Return the [x, y] coordinate for the center point of the cell that contains the specified text.  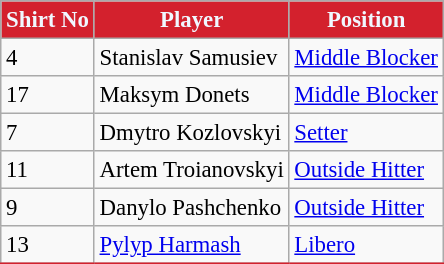
9 [48, 208]
Dmytro Kozlovskyi [192, 133]
Libero [366, 245]
Setter [366, 133]
Maksym Donets [192, 95]
Player [192, 20]
4 [48, 58]
Shirt No [48, 20]
17 [48, 95]
Danylo Pashchenko [192, 208]
Stanislav Samusiev [192, 58]
Artem Troianovskyi [192, 170]
13 [48, 245]
Position [366, 20]
11 [48, 170]
Pylyp Harmash [192, 245]
7 [48, 133]
